Scan for the cell matching the given text and deliver its (X, Y) coordinate at center. 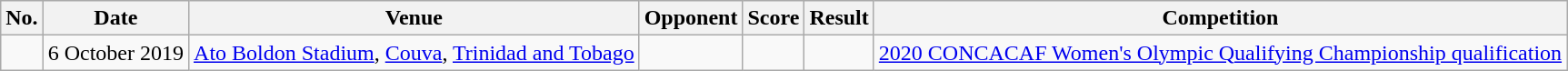
Date (115, 18)
2020 CONCACAF Women's Olympic Qualifying Championship qualification (1220, 53)
6 October 2019 (115, 53)
Ato Boldon Stadium, Couva, Trinidad and Tobago (414, 53)
No. (22, 18)
Competition (1220, 18)
Opponent (691, 18)
Venue (414, 18)
Result (839, 18)
Score (774, 18)
